Extract the (X, Y) coordinate from the center of the cell holding the provided text.  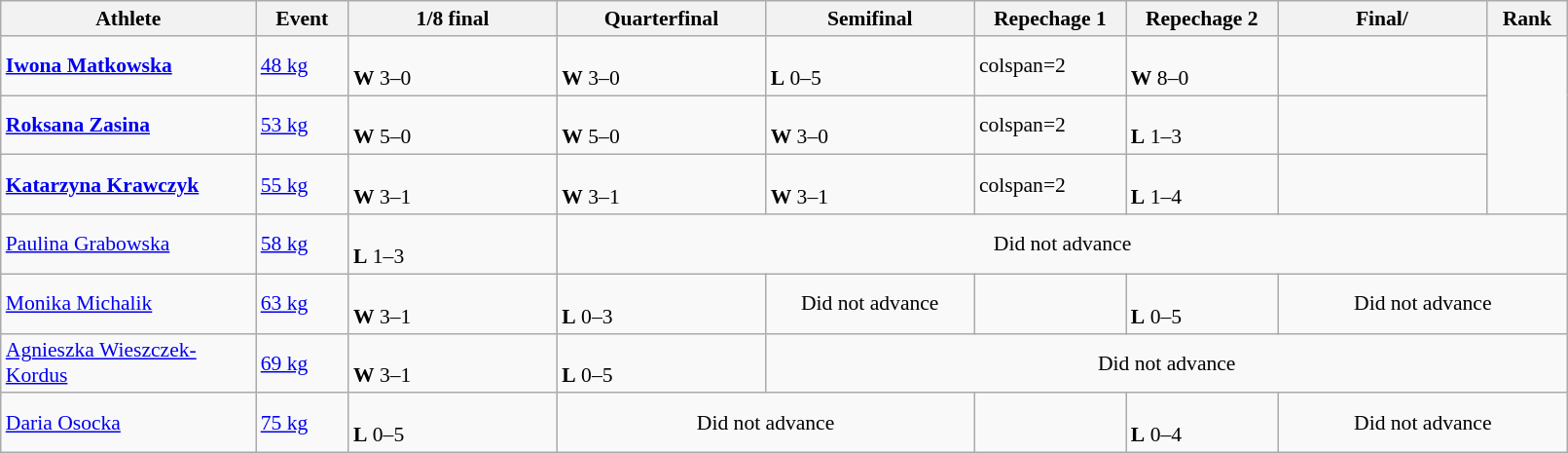
Semifinal (870, 19)
Event (302, 19)
L 0–4 (1202, 423)
Roksana Zasina (128, 125)
Repechage 1 (1050, 19)
Athlete (128, 19)
Quarterfinal (661, 19)
Repechage 2 (1202, 19)
58 kg (302, 244)
Monika Michalik (128, 304)
Final/ (1382, 19)
Paulina Grabowska (128, 244)
L 0–3 (661, 304)
L 1–4 (1202, 185)
53 kg (302, 125)
Rank (1527, 19)
75 kg (302, 423)
Agnieszka Wieszczek-Kordus (128, 362)
63 kg (302, 304)
69 kg (302, 362)
W 8–0 (1202, 66)
Daria Osocka (128, 423)
1/8 final (453, 19)
Iwona Matkowska (128, 66)
Katarzyna Krawczyk (128, 185)
48 kg (302, 66)
55 kg (302, 185)
